Extract the [x, y] coordinate from the center of the cell holding the provided text.  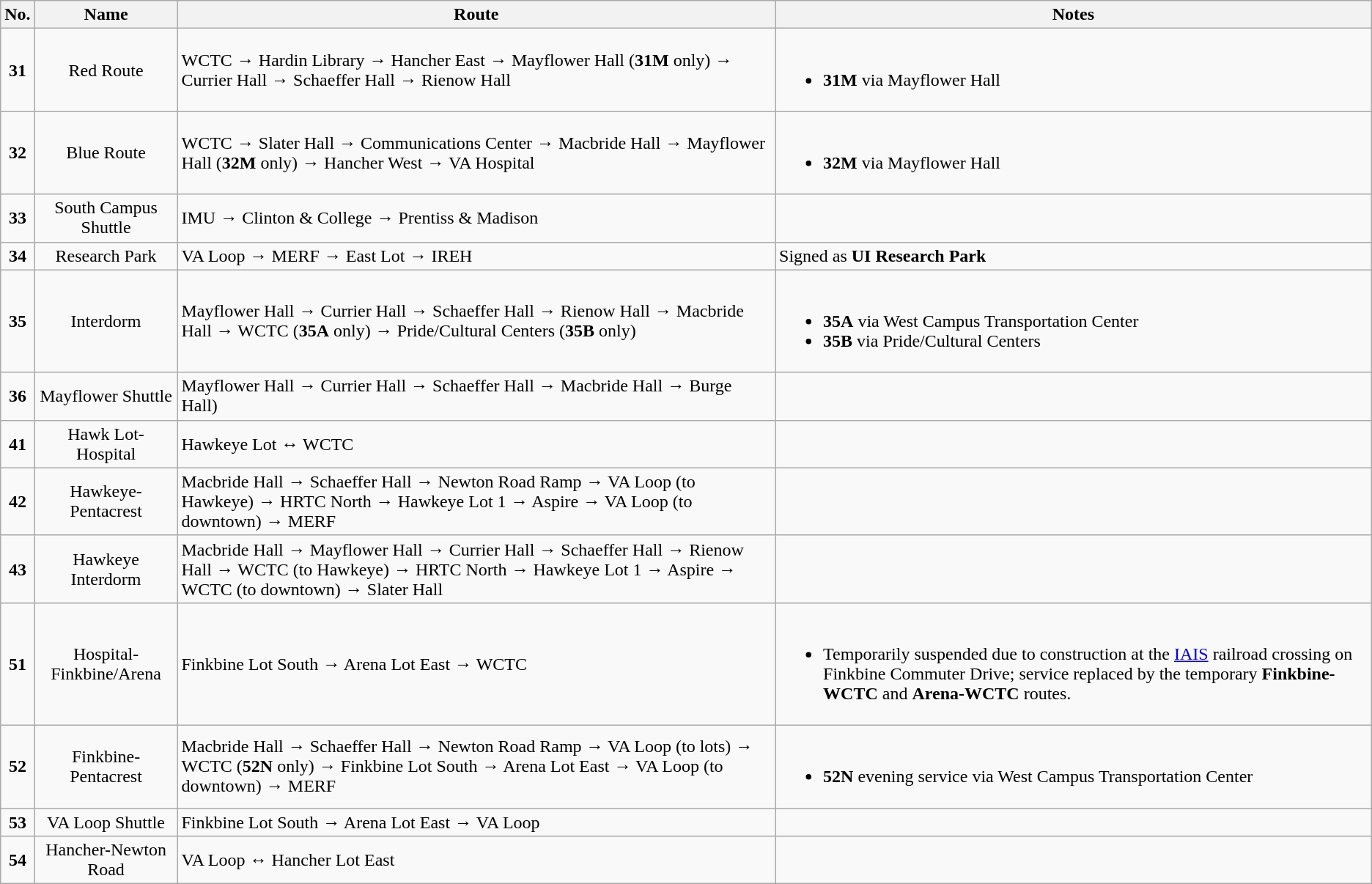
Hawkeye-Pentacrest [106, 501]
Hawkeye Lot ↔ WCTC [476, 444]
31M via Mayflower Hall [1074, 70]
Research Park [106, 256]
53 [18, 822]
Finkbine Lot South → Arena Lot East → WCTC [476, 664]
32 [18, 152]
52N evening service via West Campus Transportation Center [1074, 767]
Mayflower Hall → Currier Hall → Schaeffer Hall → Rienow Hall → Macbride Hall → WCTC (35A only) → Pride/Cultural Centers (35B only) [476, 321]
Mayflower Hall → Currier Hall → Schaeffer Hall → Macbride Hall → Burge Hall) [476, 396]
IMU → Clinton & College → Prentiss & Madison [476, 218]
Route [476, 15]
31 [18, 70]
WCTC → Hardin Library → Hancher East → Mayflower Hall (31M only) → Currier Hall → Schaeffer Hall → Rienow Hall [476, 70]
36 [18, 396]
Red Route [106, 70]
Hancher-Newton Road [106, 861]
No. [18, 15]
Blue Route [106, 152]
35 [18, 321]
WCTC → Slater Hall → Communications Center → Macbride Hall → Mayflower Hall (32M only) → Hancher West → VA Hospital [476, 152]
Notes [1074, 15]
VA Loop Shuttle [106, 822]
42 [18, 501]
VA Loop → MERF → East Lot → IREH [476, 256]
Finkbine-Pentacrest [106, 767]
South Campus Shuttle [106, 218]
Name [106, 15]
Signed as UI Research Park [1074, 256]
35A via West Campus Transportation Center35B via Pride/Cultural Centers [1074, 321]
Hawkeye Interdorm [106, 569]
52 [18, 767]
Macbride Hall → Schaeffer Hall → Newton Road Ramp → VA Loop (to Hawkeye) → HRTC North → Hawkeye Lot 1 → Aspire → VA Loop (to downtown) → MERF [476, 501]
41 [18, 444]
Mayflower Shuttle [106, 396]
34 [18, 256]
Hawk Lot-Hospital [106, 444]
Hospital-Finkbine/Arena [106, 664]
Interdorm [106, 321]
43 [18, 569]
54 [18, 861]
Finkbine Lot South → Arena Lot East → VA Loop [476, 822]
51 [18, 664]
VA Loop ↔ Hancher Lot East [476, 861]
32M via Mayflower Hall [1074, 152]
33 [18, 218]
